From the cell containing the given text, extract its center point as (x, y) coordinate. 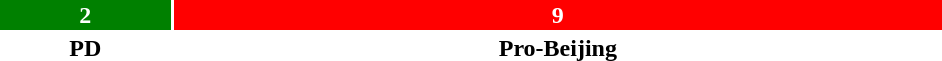
9 (558, 15)
2 (86, 15)
